Detect which cell encompasses the target text, then output its [x, y] center coordinate. 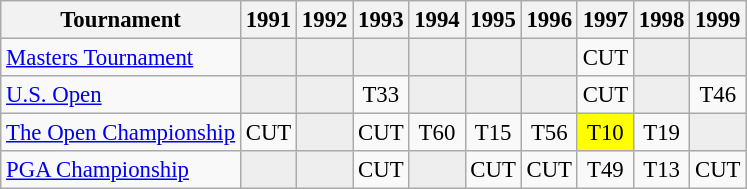
PGA Championship [121, 170]
T10 [605, 133]
T19 [661, 133]
1992 [325, 20]
T13 [661, 170]
1998 [661, 20]
1997 [605, 20]
1996 [549, 20]
The Open Championship [121, 133]
1991 [268, 20]
1994 [437, 20]
1999 [718, 20]
T56 [549, 133]
T60 [437, 133]
Masters Tournament [121, 58]
T15 [493, 133]
Tournament [121, 20]
1993 [381, 20]
1995 [493, 20]
T46 [718, 95]
T49 [605, 170]
U.S. Open [121, 95]
T33 [381, 95]
